Return (x, y) of the center of cell containing provided text 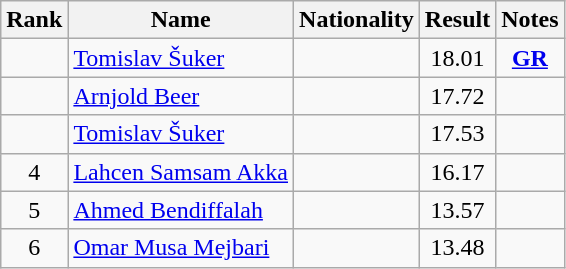
16.17 (457, 172)
6 (34, 248)
17.72 (457, 96)
Nationality (357, 20)
Omar Musa Mejbari (181, 248)
5 (34, 210)
Name (181, 20)
Rank (34, 20)
Ahmed Bendiffalah (181, 210)
Notes (530, 20)
GR (530, 58)
13.57 (457, 210)
Arnjold Beer (181, 96)
17.53 (457, 134)
18.01 (457, 58)
Lahcen Samsam Akka (181, 172)
4 (34, 172)
Result (457, 20)
13.48 (457, 248)
